From the cell containing the given text, extract its center point as (X, Y) coordinate. 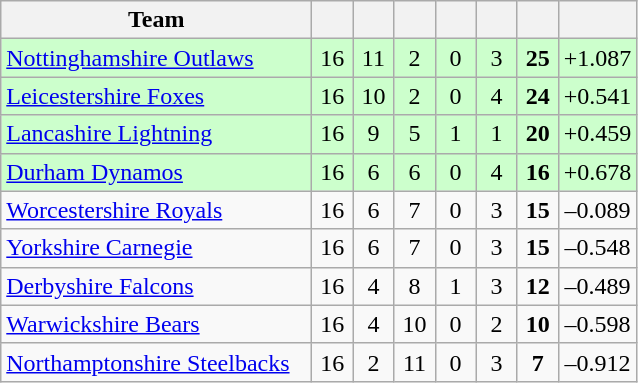
+0.541 (598, 96)
Lancashire Lightning (156, 134)
+0.678 (598, 172)
+1.087 (598, 58)
8 (414, 286)
12 (538, 286)
Durham Dynamos (156, 172)
–0.548 (598, 248)
–0.598 (598, 324)
Leicestershire Foxes (156, 96)
24 (538, 96)
Yorkshire Carnegie (156, 248)
25 (538, 58)
–0.912 (598, 362)
+0.459 (598, 134)
Team (156, 20)
–0.089 (598, 210)
9 (374, 134)
Warwickshire Bears (156, 324)
Northamptonshire Steelbacks (156, 362)
20 (538, 134)
Worcestershire Royals (156, 210)
5 (414, 134)
–0.489 (598, 286)
Derbyshire Falcons (156, 286)
Nottinghamshire Outlaws (156, 58)
